Return (X, Y) of the center of cell containing provided text 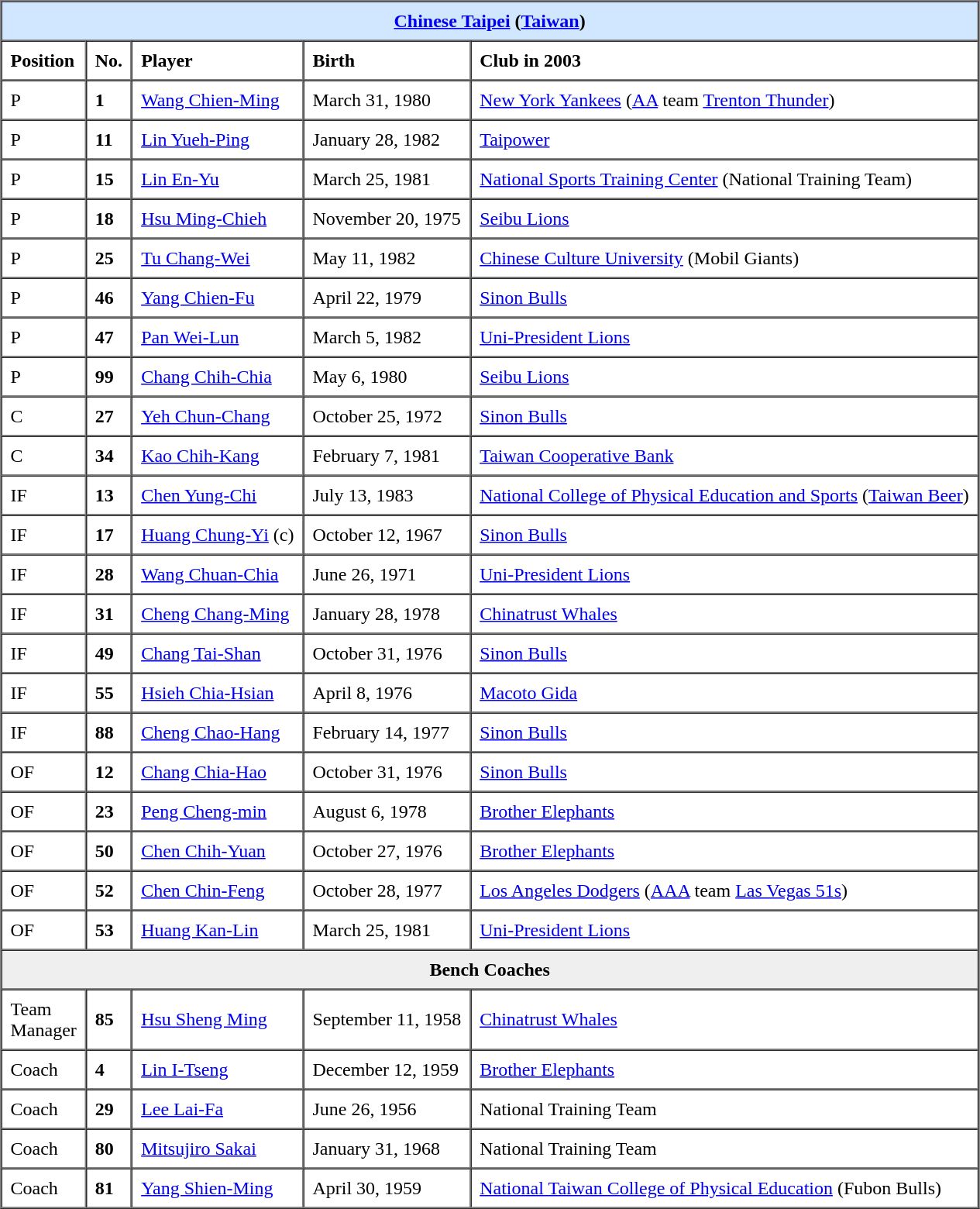
80 (108, 1149)
New York Yankees (AA team Trenton Thunder) (724, 101)
31 (108, 614)
Player (217, 60)
Position (43, 60)
Hsu Ming-Chieh (217, 219)
October 28, 1977 (387, 891)
Chinese Taipei (Taiwan) (490, 22)
Mitsujiro Sakai (217, 1149)
Taipower (724, 139)
National Taiwan College of Physical Education (Fubon Bulls) (724, 1189)
Hsieh Chia-Hsian (217, 693)
Huang Chung-Yi (c) (217, 535)
Peng Cheng-min (217, 812)
Cheng Chao-Hang (217, 733)
Chen Chin-Feng (217, 891)
National Sports Training Center (National Training Team) (724, 180)
September 11, 1958 (387, 1019)
Los Angeles Dodgers (AAA team Las Vegas 51s) (724, 891)
Lee Lai-Fa (217, 1110)
13 (108, 496)
March 5, 1982 (387, 338)
January 28, 1978 (387, 614)
April 8, 1976 (387, 693)
January 28, 1982 (387, 139)
March 31, 1980 (387, 101)
99 (108, 377)
October 25, 1972 (387, 417)
Yang Chien-Fu (217, 298)
Macoto Gida (724, 693)
Chang Tai-Shan (217, 654)
Wang Chuan-Chia (217, 575)
Pan Wei-Lun (217, 338)
Team Manager (43, 1019)
Taiwan Cooperative Bank (724, 456)
25 (108, 259)
May 6, 1980 (387, 377)
April 30, 1959 (387, 1189)
12 (108, 772)
47 (108, 338)
15 (108, 180)
April 22, 1979 (387, 298)
Chen Chih-Yuan (217, 851)
4 (108, 1069)
November 20, 1975 (387, 219)
Yeh Chun-Chang (217, 417)
National College of Physical Education and Sports (Taiwan Beer) (724, 496)
81 (108, 1189)
Lin I-Tseng (217, 1069)
No. (108, 60)
11 (108, 139)
October 12, 1967 (387, 535)
49 (108, 654)
December 12, 1959 (387, 1069)
October 27, 1976 (387, 851)
46 (108, 298)
23 (108, 812)
28 (108, 575)
Lin Yueh-Ping (217, 139)
July 13, 1983 (387, 496)
Hsu Sheng Ming (217, 1019)
Lin En-Yu (217, 180)
18 (108, 219)
29 (108, 1110)
Club in 2003 (724, 60)
Tu Chang-Wei (217, 259)
17 (108, 535)
Chang Chia-Hao (217, 772)
27 (108, 417)
June 26, 1956 (387, 1110)
Chang Chih-Chia (217, 377)
Cheng Chang-Ming (217, 614)
Kao Chih-Kang (217, 456)
50 (108, 851)
June 26, 1971 (387, 575)
August 6, 1978 (387, 812)
January 31, 1968 (387, 1149)
85 (108, 1019)
Chinese Culture University (Mobil Giants) (724, 259)
52 (108, 891)
Wang Chien-Ming (217, 101)
Yang Shien-Ming (217, 1189)
February 7, 1981 (387, 456)
88 (108, 733)
Chen Yung-Chi (217, 496)
34 (108, 456)
May 11, 1982 (387, 259)
53 (108, 930)
1 (108, 101)
Birth (387, 60)
55 (108, 693)
Bench Coaches (490, 970)
Huang Kan-Lin (217, 930)
February 14, 1977 (387, 733)
